Locate the cell with the specified text and output its [X, Y] center coordinate. 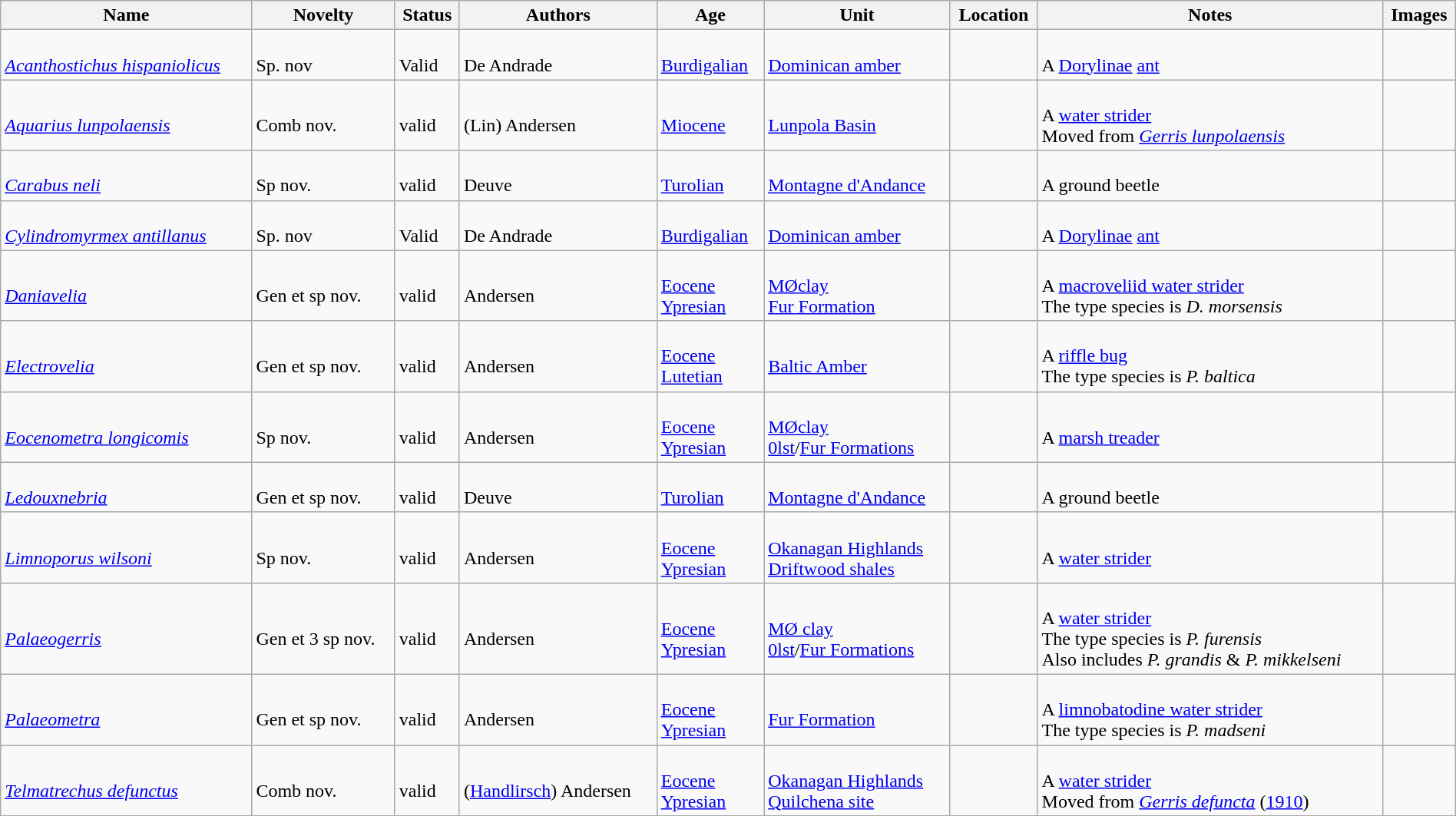
Unit [857, 15]
Carabus neli [126, 175]
(Lin) Andersen [558, 115]
Daniavelia [126, 286]
Eocenometra longicomis [126, 427]
A macroveliid water strider The type species is D. morsensis [1210, 286]
(Handlirsch) Andersen [558, 780]
Cylindromyrmex antillanus [126, 226]
Fur Formation [857, 709]
A water strider [1210, 547]
Novelty [323, 15]
Baltic Amber [857, 356]
A water strider Moved from Gerris lunpolaensis [1210, 115]
Aquarius lunpolaensis [126, 115]
Lunpola Basin [857, 115]
Authors [558, 15]
Age [710, 15]
Ledouxnebria [126, 487]
Gen et 3 sp nov. [323, 628]
Name [126, 15]
Okanagan HighlandsDriftwood shales [857, 547]
A riffle bugThe type species is P. baltica [1210, 356]
Images [1419, 15]
Telmatrechus defunctus [126, 780]
A limnobatodine water striderThe type species is P. madseni [1210, 709]
EoceneLutetian [710, 356]
Okanagan HighlandsQuilchena site [857, 780]
Miocene [710, 115]
MØclayFur Formation [857, 286]
Palaeogerris [126, 628]
A marsh treader [1210, 427]
Acanthostichus hispaniolicus [126, 55]
Notes [1210, 15]
Location [994, 15]
A water striderThe type species is P. furensis Also includes P. grandis & P. mikkelseni [1210, 628]
MØclay0lst/Fur Formations [857, 427]
MØ clay0lst/Fur Formations [857, 628]
A water strider Moved from Gerris defuncta (1910) [1210, 780]
Electrovelia [126, 356]
Limnoporus wilsoni [126, 547]
Palaeometra [126, 709]
Status [427, 15]
